For the text-containing cell, return its midpoint in [X, Y] coordinate format. 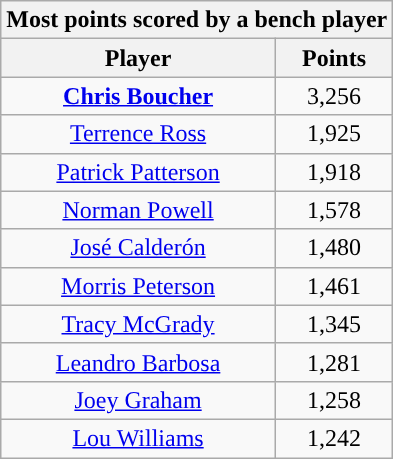
Chris Boucher [138, 96]
1,345 [334, 324]
Points [334, 58]
1,242 [334, 438]
Lou Williams [138, 438]
3,256 [334, 96]
1,578 [334, 210]
Tracy McGrady [138, 324]
1,258 [334, 400]
Leandro Barbosa [138, 362]
Morris Peterson [138, 286]
Patrick Patterson [138, 172]
Joey Graham [138, 400]
1,480 [334, 248]
Most points scored by a bench player [197, 20]
1,281 [334, 362]
1,925 [334, 134]
Player [138, 58]
1,461 [334, 286]
Terrence Ross [138, 134]
Norman Powell [138, 210]
1,918 [334, 172]
José Calderón [138, 248]
